For the text-containing cell, return its midpoint in [x, y] coordinate format. 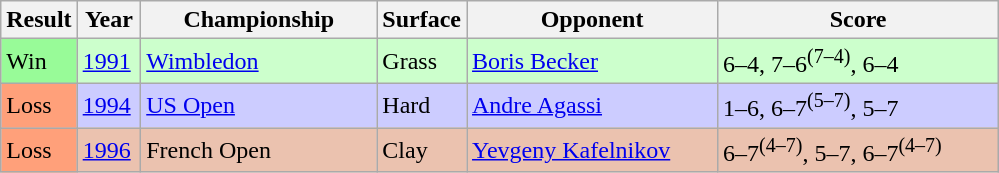
Clay [422, 150]
Hard [422, 106]
6–7(4–7), 5–7, 6–7(4–7) [858, 150]
1–6, 6–7(5–7), 5–7 [858, 106]
Surface [422, 20]
US Open [259, 106]
Wimbledon [259, 62]
Win [39, 62]
6–4, 7–6(7–4), 6–4 [858, 62]
Boris Becker [592, 62]
1991 [109, 62]
Andre Agassi [592, 106]
Result [39, 20]
French Open [259, 150]
Year [109, 20]
Score [858, 20]
Grass [422, 62]
1996 [109, 150]
Opponent [592, 20]
1994 [109, 106]
Championship [259, 20]
Yevgeny Kafelnikov [592, 150]
